Return the [X, Y] coordinate for the center point of the cell that contains the specified text.  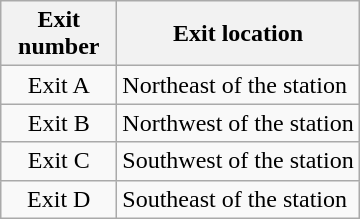
Exit A [59, 85]
Southeast of the station [238, 199]
Southwest of the station [238, 161]
Exit location [238, 34]
Exit number [59, 34]
Northwest of the station [238, 123]
Northeast of the station [238, 85]
Exit C [59, 161]
Exit B [59, 123]
Exit D [59, 199]
